Extract the [x, y] coordinate from the center of the cell holding the provided text.  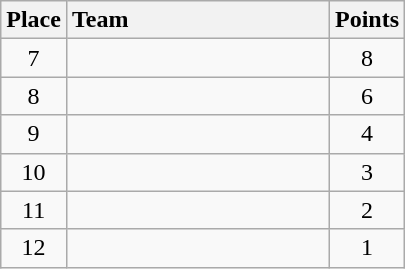
10 [34, 172]
3 [368, 172]
9 [34, 134]
7 [34, 58]
2 [368, 210]
Team [198, 20]
Place [34, 20]
Points [368, 20]
12 [34, 248]
4 [368, 134]
11 [34, 210]
1 [368, 248]
6 [368, 96]
